Find where the given text appears and provide that cell's center as [x, y] coordinate. 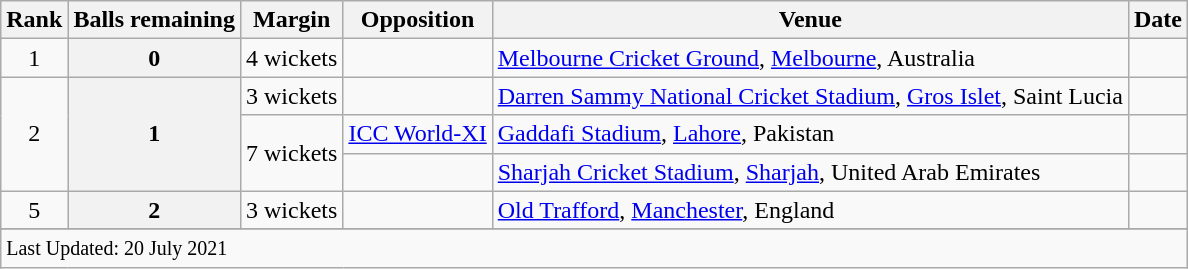
4 wickets [291, 58]
Old Trafford, Manchester, England [810, 210]
Margin [291, 20]
Opposition [418, 20]
Gaddafi Stadium, Lahore, Pakistan [810, 134]
Balls remaining [154, 20]
Melbourne Cricket Ground, Melbourne, Australia [810, 58]
7 wickets [291, 153]
5 [34, 210]
Date [1158, 20]
0 [154, 58]
Darren Sammy National Cricket Stadium, Gros Islet, Saint Lucia [810, 96]
Venue [810, 20]
Sharjah Cricket Stadium, Sharjah, United Arab Emirates [810, 172]
Last Updated: 20 July 2021 [594, 248]
Rank [34, 20]
ICC World-XI [418, 134]
